Search for the cell housing the specified text and yield its [x, y] center coordinate. 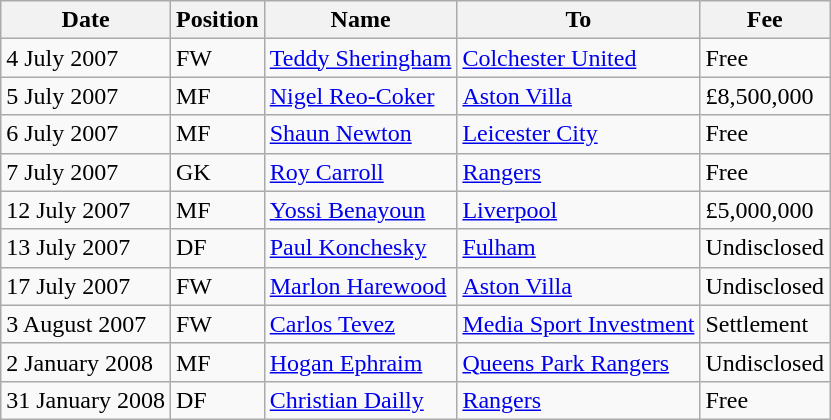
4 July 2007 [86, 58]
Date [86, 20]
Position [217, 20]
6 July 2007 [86, 134]
Paul Konchesky [360, 248]
Teddy Sheringham [360, 58]
17 July 2007 [86, 286]
Queens Park Rangers [578, 362]
Christian Dailly [360, 400]
Leicester City [578, 134]
Shaun Newton [360, 134]
Liverpool [578, 210]
31 January 2008 [86, 400]
12 July 2007 [86, 210]
Colchester United [578, 58]
3 August 2007 [86, 324]
Fulham [578, 248]
7 July 2007 [86, 172]
Nigel Reo-Coker [360, 96]
Marlon Harewood [360, 286]
5 July 2007 [86, 96]
£5,000,000 [765, 210]
Yossi Benayoun [360, 210]
Hogan Ephraim [360, 362]
To [578, 20]
2 January 2008 [86, 362]
Name [360, 20]
Carlos Tevez [360, 324]
£8,500,000 [765, 96]
Fee [765, 20]
Media Sport Investment [578, 324]
GK [217, 172]
13 July 2007 [86, 248]
Roy Carroll [360, 172]
Settlement [765, 324]
